Detect which cell encompasses the target text, then output its (x, y) center coordinate. 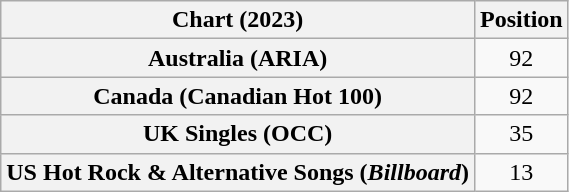
13 (521, 172)
Australia (ARIA) (238, 58)
35 (521, 134)
UK Singles (OCC) (238, 134)
US Hot Rock & Alternative Songs (Billboard) (238, 172)
Chart (2023) (238, 20)
Canada (Canadian Hot 100) (238, 96)
Position (521, 20)
